Capture the cell that displays the provided text and extract its [x, y] central coordinate. 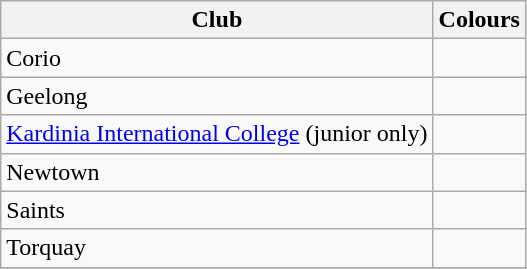
Club [217, 20]
Colours [479, 20]
Kardinia International College (junior only) [217, 134]
Torquay [217, 248]
Corio [217, 58]
Newtown [217, 172]
Saints [217, 210]
Geelong [217, 96]
